Determine the (X, Y) coordinate at the center of the cell enclosing the given text.  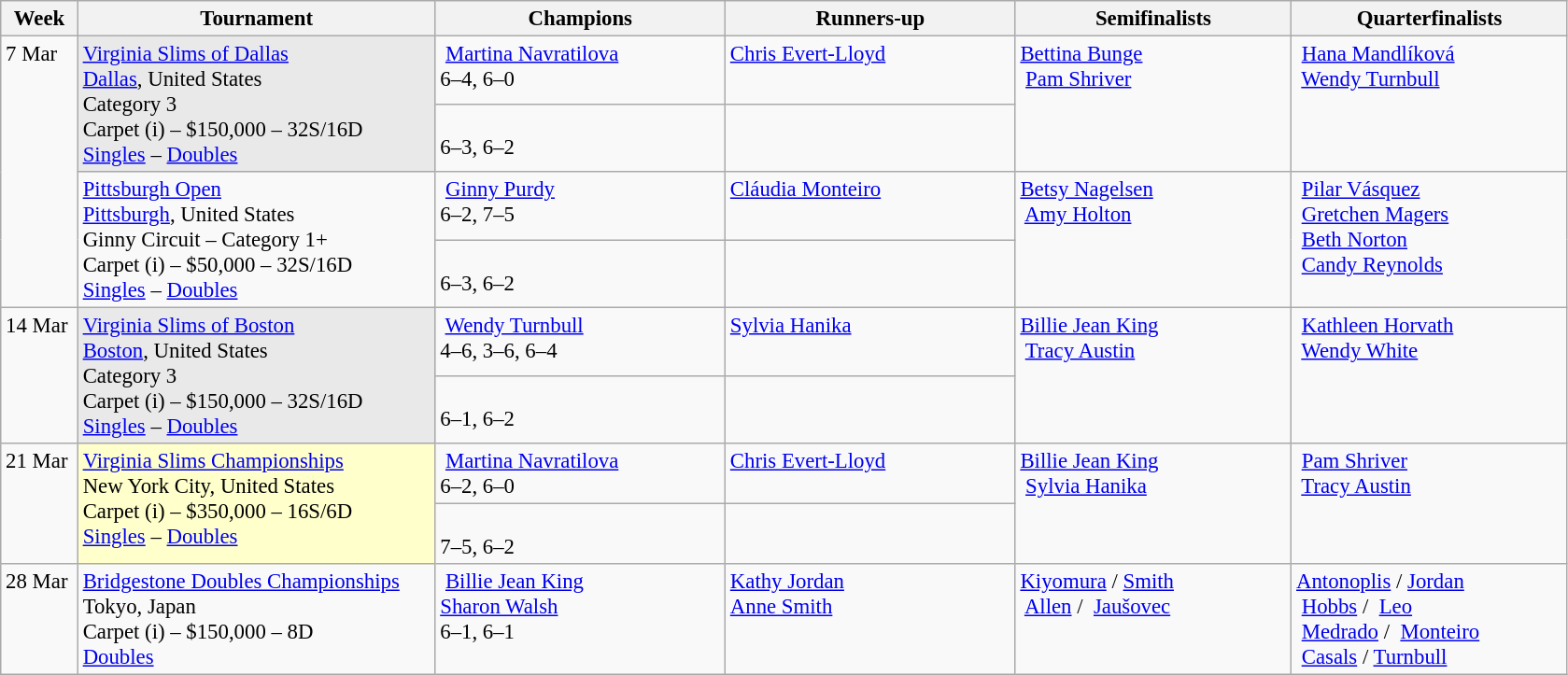
Week (39, 19)
Antonoplis / Jordan Hobbs / Leo Medrado / Monteiro Casals / Turnbull (1430, 620)
6–1, 6–2 (581, 411)
21 Mar (39, 504)
Virginia Slims of Boston Boston, United StatesCategory 3Carpet (i) – $150,000 – 32S/16D Singles – Doubles (256, 376)
Champions (581, 19)
Pilar Vásquez Gretchen Magers Beth Norton Candy Reynolds (1430, 240)
Kathleen Horvath Wendy White (1430, 376)
Billie Jean King Tracy Austin (1153, 376)
Hana Mandlíková Wendy Turnbull (1430, 105)
Martina Navratilova6–4, 6–0 (581, 71)
Billie Jean King Sharon Walsh 6–1, 6–1 (581, 620)
Semifinalists (1153, 19)
Quarterfinalists (1430, 19)
Virginia Slims of Dallas Dallas, United StatesCategory 3Carpet (i) – $150,000 – 32S/16D Singles – Doubles (256, 105)
Kathy Jordan Anne Smith (870, 620)
Bettina Bunge Pam Shriver (1153, 105)
14 Mar (39, 376)
7 Mar (39, 172)
Kiyomura / Smith Allen / Jaušovec (1153, 620)
Martina Navratilova6–2, 6–0 (581, 474)
Billie Jean King Sylvia Hanika (1153, 504)
28 Mar (39, 620)
Cláudia Monteiro (870, 205)
7–5, 6–2 (581, 534)
Tournament (256, 19)
Pam Shriver Tracy Austin (1430, 504)
Runners-up (870, 19)
Ginny Purdy6–2, 7–5 (581, 205)
Wendy Turnbull4–6, 3–6, 6–4 (581, 342)
Bridgestone Doubles Championships Tokyo, JapanCarpet (i) – $150,000 – 8DDoubles (256, 620)
Betsy Nagelsen Amy Holton (1153, 240)
Virginia Slims Championships New York City, United StatesCarpet (i) – $350,000 – 16S/6D Singles – Doubles (256, 504)
Sylvia Hanika (870, 342)
Pittsburgh Open Pittsburgh, United StatesGinny Circuit – Category 1+Carpet (i) – $50,000 – 32S/16D Singles – Doubles (256, 240)
